Return the (x, y) coordinate for the center point of the cell that contains the specified text.  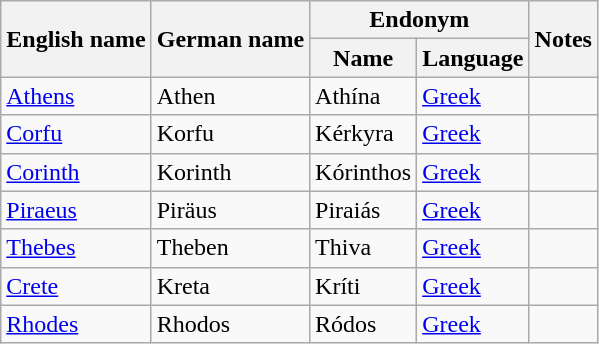
Kreta (230, 286)
Thebes (76, 248)
Kríti (364, 286)
Language (473, 58)
Crete (76, 286)
Piraeus (76, 210)
Athína (364, 96)
Athens (76, 96)
Endonym (420, 20)
Ródos (364, 324)
Theben (230, 248)
Kérkyra (364, 134)
Kórinthos (364, 172)
Thiva (364, 248)
Korinth (230, 172)
Corinth (76, 172)
German name (230, 39)
Rhodos (230, 324)
Piraiás (364, 210)
Notes (563, 39)
Athen (230, 96)
Piräus (230, 210)
Name (364, 58)
English name (76, 39)
Rhodes (76, 324)
Korfu (230, 134)
Corfu (76, 134)
